Find where the given text appears and provide that cell's center as [x, y] coordinate. 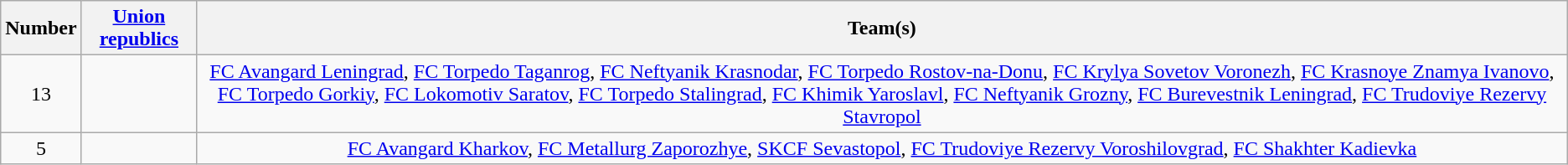
Union republics [139, 28]
Number [41, 28]
Team(s) [883, 28]
FC Avangard Kharkov, FC Metallurg Zaporozhye, SKCF Sevastopol, FC Trudoviye Rezervy Voroshilovgrad, FC Shakhter Kadievka [883, 148]
5 [41, 148]
13 [41, 94]
